Return [X, Y] of the center of cell containing provided text 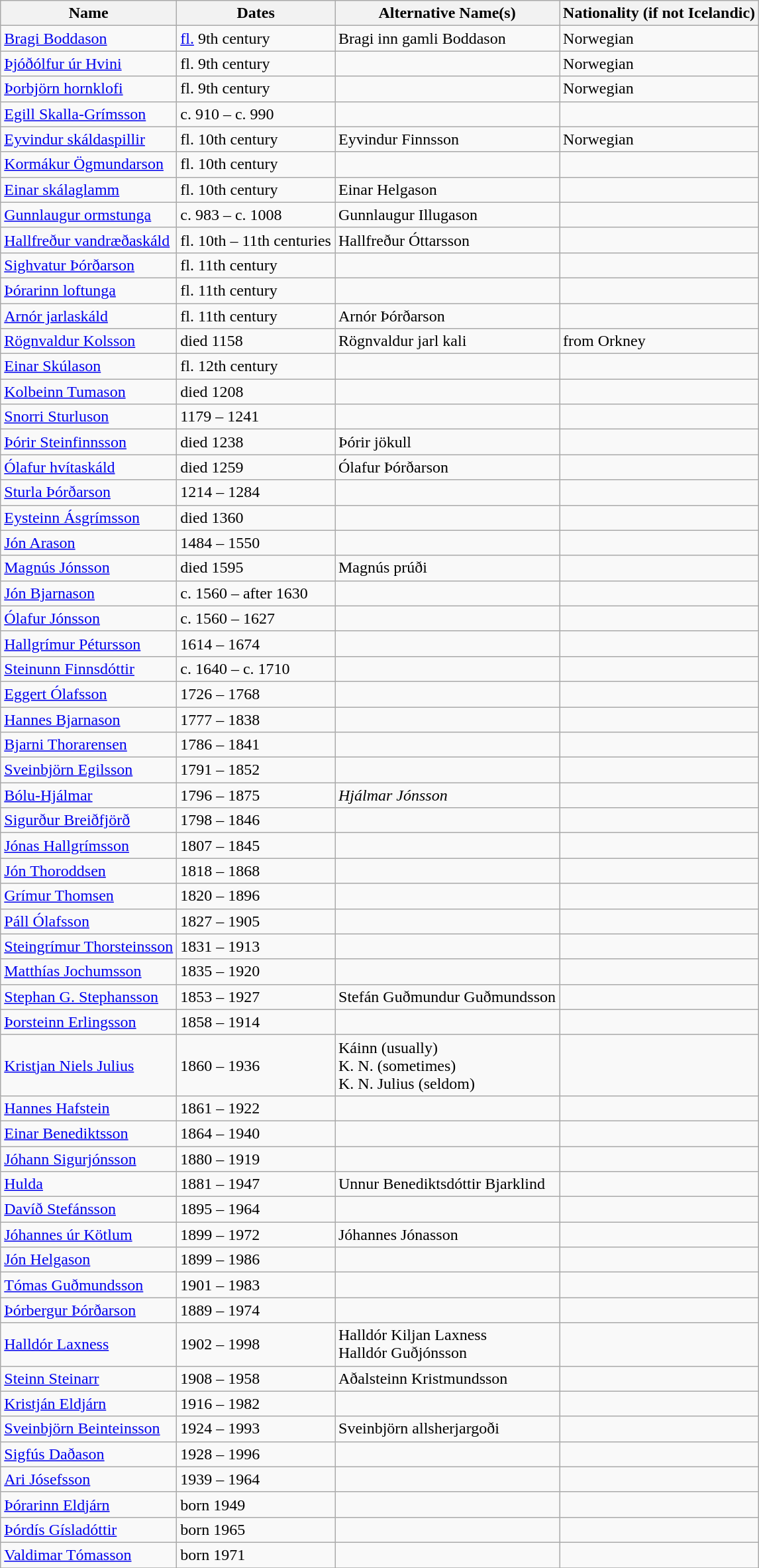
born 1971 [256, 1555]
Halldór Laxness [89, 1344]
1860 – 1936 [256, 1065]
died 1208 [256, 392]
Hallfreður Óttarsson [448, 240]
Kristján Eldjárn [89, 1404]
1901 – 1983 [256, 1285]
1895 – 1964 [256, 1209]
c. 1560 – 1627 [256, 618]
1798 – 1846 [256, 820]
1881 – 1947 [256, 1184]
Páll Ólafsson [89, 921]
1853 – 1927 [256, 997]
1614 – 1674 [256, 644]
1899 – 1986 [256, 1260]
1818 – 1868 [256, 871]
Jóhann Sigurjónsson [89, 1159]
Hannes Bjarnason [89, 719]
Eyvindur Finnsson [448, 139]
Kristjan Niels Julius [89, 1065]
Sveinbjörn allsherjargoði [448, 1429]
Rögnvaldur jarl kali [448, 341]
1864 – 1940 [256, 1133]
1827 – 1905 [256, 921]
1820 – 1896 [256, 896]
Snorri Sturluson [89, 417]
Aðalsteinn Kristmundsson [448, 1378]
Hjálmar Jónsson [448, 795]
1928 – 1996 [256, 1454]
fl. 10th – 11th centuries [256, 240]
Arnór jarlaskáld [89, 316]
1861 – 1922 [256, 1108]
1791 – 1852 [256, 770]
Sturla Þórðarson [89, 492]
Káinn (usually)K. N. (sometimes)K. N. Julius (seldom) [448, 1065]
Jóhannes úr Kötlum [89, 1235]
Name [89, 13]
1484 – 1550 [256, 543]
fl. 12th century [256, 366]
Egill Skalla-Grímsson [89, 114]
1916 – 1982 [256, 1404]
Jón Helgason [89, 1260]
Þórbergur Þórðarson [89, 1310]
died 1238 [256, 442]
from Orkney [660, 341]
Grímur Thomsen [89, 896]
Ólafur Þórðarson [448, 467]
1726 – 1768 [256, 694]
born 1949 [256, 1504]
Magnús prúði [448, 568]
Ólafur hvítaskáld [89, 467]
Þórir jökull [448, 442]
Sigurður Breiðfjörð [89, 820]
1899 – 1972 [256, 1235]
Einar Helgason [448, 190]
Jón Arason [89, 543]
Stephan G. Stephansson [89, 997]
Kormákur Ögmundarson [89, 164]
Jón Bjarnason [89, 593]
Þorbjörn hornklofi [89, 89]
Einar skálaglamm [89, 190]
Steinunn Finnsdóttir [89, 669]
Kolbeinn Tumason [89, 392]
c. 983 – c. 1008 [256, 215]
1786 – 1841 [256, 745]
Halldór Kiljan LaxnessHalldór Guðjónsson [448, 1344]
1777 – 1838 [256, 719]
Jón Thoroddsen [89, 871]
1880 – 1919 [256, 1159]
Ari Jósefsson [89, 1479]
1796 – 1875 [256, 795]
1858 – 1914 [256, 1022]
1924 – 1993 [256, 1429]
Steingrímur Thorsteinsson [89, 946]
1939 – 1964 [256, 1479]
Hallgrímur Pétursson [89, 644]
Davíð Stefánsson [89, 1209]
Þórarinn loftunga [89, 290]
died 1595 [256, 568]
Eysteinn Ásgrímsson [89, 518]
Nationality (if not Icelandic) [660, 13]
Arnór Þórðarson [448, 316]
Bólu-Hjálmar [89, 795]
Þórarinn Eldjárn [89, 1504]
Hannes Hafstein [89, 1108]
born 1965 [256, 1530]
c. 1560 – after 1630 [256, 593]
Sighvatur Þórðarson [89, 265]
Þórir Steinfinnsson [89, 442]
Tómas Guðmundsson [89, 1285]
Alternative Name(s) [448, 13]
Þjóðólfur úr Hvini [89, 64]
Magnús Jónsson [89, 568]
Einar Benediktsson [89, 1133]
Matthías Jochumsson [89, 972]
Hulda [89, 1184]
Eyvindur skáldaspillir [89, 139]
Gunnlaugur Illugason [448, 215]
Dates [256, 13]
Eggert Ólafsson [89, 694]
Hallfreður vandræðaskáld [89, 240]
1807 – 1845 [256, 846]
1902 – 1998 [256, 1344]
1214 – 1284 [256, 492]
Unnur Benediktsdóttir Bjarklind [448, 1184]
Ólafur Jónsson [89, 618]
1889 – 1974 [256, 1310]
died 1259 [256, 467]
Þórdís Gísladóttir [89, 1530]
Sveinbjörn Beinteinsson [89, 1429]
Jónas Hallgrímsson [89, 846]
died 1158 [256, 341]
Þorsteinn Erlingsson [89, 1022]
Bjarni Thorarensen [89, 745]
Rögnvaldur Kolsson [89, 341]
1831 – 1913 [256, 946]
Jóhannes Jónasson [448, 1235]
1908 – 1958 [256, 1378]
Stefán Guðmundur Guðmundsson [448, 997]
Gunnlaugur ormstunga [89, 215]
1179 – 1241 [256, 417]
Bragi Boddason [89, 38]
Bragi inn gamli Boddason [448, 38]
c. 910 – c. 990 [256, 114]
1835 – 1920 [256, 972]
Einar Skúlason [89, 366]
died 1360 [256, 518]
Valdimar Tómasson [89, 1555]
Sveinbjörn Egilsson [89, 770]
c. 1640 – c. 1710 [256, 669]
Steinn Steinarr [89, 1378]
Sigfús Daðason [89, 1454]
